Locate the cell with the specified text and output its (X, Y) center coordinate. 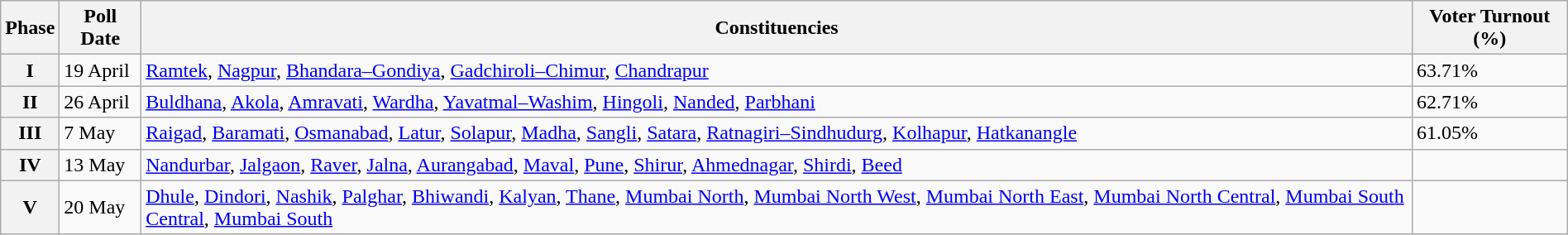
63.71% (1489, 70)
Buldhana, Akola, Amravati, Wardha, Yavatmal–Washim, Hingoli, Nanded, Parbhani (777, 102)
19 April (101, 70)
II (30, 102)
V (30, 207)
I (30, 70)
62.71% (1489, 102)
Nandurbar, Jalgaon, Raver, Jalna, Aurangabad, Maval, Pune, Shirur, Ahmednagar, Shirdi, Beed (777, 165)
III (30, 133)
Ramtek, Nagpur, Bhandara–Gondiya, Gadchiroli–Chimur, Chandrapur (777, 70)
Poll Date (101, 28)
IV (30, 165)
Phase (30, 28)
61.05% (1489, 133)
13 May (101, 165)
20 May (101, 207)
Constituencies (777, 28)
Raigad, Baramati, Osmanabad, Latur, Solapur, Madha, Sangli, Satara, Ratnagiri–Sindhudurg, Kolhapur, Hatkanangle (777, 133)
7 May (101, 133)
Voter Turnout (%) (1489, 28)
26 April (101, 102)
